Capture the cell that displays the provided text and extract its (x, y) central coordinate. 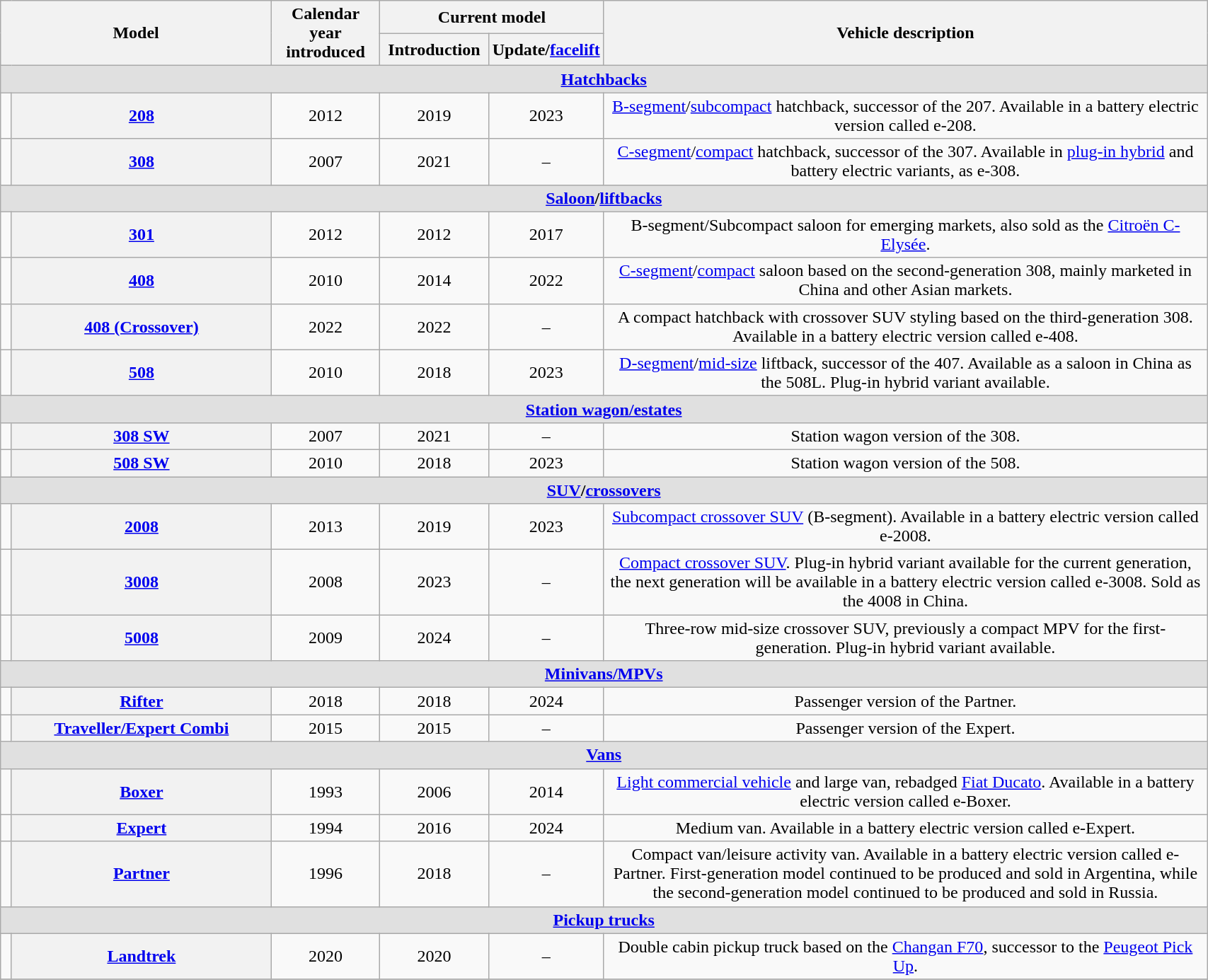
Update/facelift (546, 50)
308 (142, 161)
508 SW (142, 463)
Passenger version of the Expert. (905, 728)
A compact hatchback with crossover SUV styling based on the third-generation 308. Available in a battery electric version called e-408. (905, 327)
Station wagon version of the 308. (905, 436)
508 (142, 372)
408 (142, 280)
Introduction (435, 50)
2006 (435, 791)
Landtrek (142, 957)
3008 (142, 582)
Three-row mid-size crossover SUV, previously a compact MPV for the first-generation. Plug-in hybrid variant available. (905, 638)
D-segment/mid-size liftback, successor of the 407. Available as a saloon in China as the 508L. Plug-in hybrid variant available. (905, 372)
Vans (604, 755)
Boxer (142, 791)
Minivans/MPVs (604, 674)
301 (142, 235)
Traveller/Expert Combi (142, 728)
5008 (142, 638)
Medium van. Available in a battery electric version called e-Expert. (905, 828)
Light commercial vehicle and large van, rebadged Fiat Ducato. Available in a battery electric version called e-Boxer. (905, 791)
Subcompact crossover SUV (B-segment). Available in a battery electric version called e-2008. (905, 526)
C-segment/compact hatchback, successor of the 307. Available in plug-in hybrid and battery electric variants, as e-308. (905, 161)
Expert (142, 828)
Vehicle description (905, 33)
Partner (142, 874)
Pickup trucks (604, 920)
2016 (435, 828)
1994 (326, 828)
Double cabin pickup truck based on the Changan F70, successor to the Peugeot Pick Up. (905, 957)
308 SW (142, 436)
C-segment/compact saloon based on the second-generation 308, mainly marketed in China and other Asian markets. (905, 280)
Hatchbacks (604, 79)
Passenger version of the Partner. (905, 701)
Station wagon version of the 508. (905, 463)
2013 (326, 526)
B-segment/subcompact hatchback, successor of the 207. Available in a battery electric version called e-208. (905, 116)
Current model (492, 17)
Model (136, 33)
Rifter (142, 701)
408 (Crossover) (142, 327)
Saloon/liftbacks (604, 198)
Calendar yearintroduced (326, 33)
Station wagon/estates (604, 409)
2017 (546, 235)
B-segment/Subcompact saloon for emerging markets, also sold as the Citroën C-Elysée. (905, 235)
SUV/crossovers (604, 490)
208 (142, 116)
2009 (326, 638)
1993 (326, 791)
1996 (326, 874)
